Output the [X, Y] coordinate of the center of the cell containing the given text.  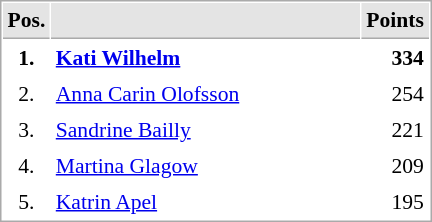
Katrin Apel [206, 201]
254 [396, 93]
334 [396, 57]
3. [26, 129]
Kati Wilhelm [206, 57]
4. [26, 165]
Sandrine Bailly [206, 129]
Martina Glagow [206, 165]
209 [396, 165]
1. [26, 57]
5. [26, 201]
221 [396, 129]
Points [396, 21]
2. [26, 93]
Pos. [26, 21]
Anna Carin Olofsson [206, 93]
195 [396, 201]
